Pinpoint the cell where the given text exists, returning its [x, y] midpoint coordinate. 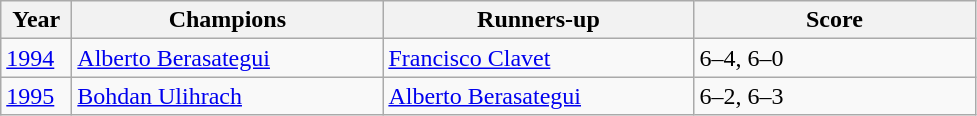
Score [834, 20]
Champions [228, 20]
Bohdan Ulihrach [228, 96]
1994 [36, 58]
Year [36, 20]
1995 [36, 96]
Francisco Clavet [538, 58]
6–2, 6–3 [834, 96]
6–4, 6–0 [834, 58]
Runners-up [538, 20]
